Search for the cell housing the specified text and yield its [x, y] center coordinate. 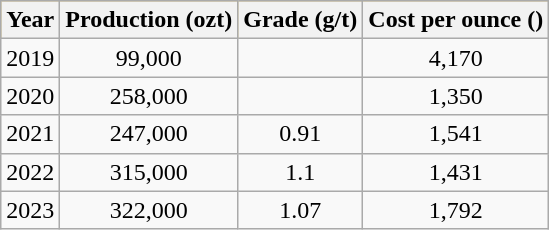
315,000 [149, 172]
1,792 [456, 210]
2020 [30, 96]
258,000 [149, 96]
2023 [30, 210]
Year [30, 20]
4,170 [456, 58]
322,000 [149, 210]
Cost per ounce () [456, 20]
99,000 [149, 58]
1,350 [456, 96]
1.1 [300, 172]
2019 [30, 58]
1,431 [456, 172]
Production (ozt) [149, 20]
247,000 [149, 134]
2022 [30, 172]
0.91 [300, 134]
Grade (g/t) [300, 20]
1.07 [300, 210]
1,541 [456, 134]
2021 [30, 134]
